Find where the given text appears and provide that cell's center as (x, y) coordinate. 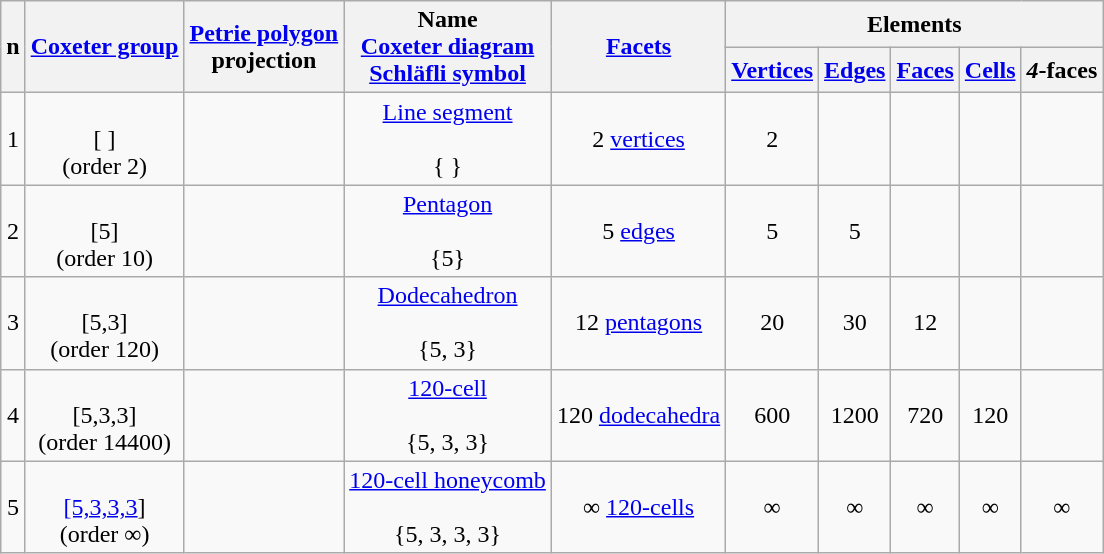
120 (990, 415)
NameCoxeter diagramSchläfli symbol (448, 47)
[ ](order 2) (104, 139)
1 (13, 139)
30 (855, 323)
120-cell{5, 3, 3} (448, 415)
Facets (638, 47)
∞ 120-cells (638, 507)
[5,3,3,3](order ∞) (104, 507)
[5,3](order 120) (104, 323)
Line segment{ } (448, 139)
[5,3,3](order 14400) (104, 415)
Vertices (772, 70)
4-faces (1062, 70)
720 (925, 415)
Edges (855, 70)
5 edges (638, 231)
20 (772, 323)
4 (13, 415)
600 (772, 415)
[5](order 10) (104, 231)
Petrie polygonprojection (264, 47)
3 (13, 323)
120 dodecahedra (638, 415)
1200 (855, 415)
2 vertices (638, 139)
120-cell honeycomb{5, 3, 3, 3} (448, 507)
Pentagon{5} (448, 231)
Dodecahedron{5, 3} (448, 323)
Cells (990, 70)
n (13, 47)
Faces (925, 70)
12 pentagons (638, 323)
12 (925, 323)
Coxeter group (104, 47)
Elements (914, 24)
